Return the (X, Y) coordinate for the center point of the cell that contains the specified text.  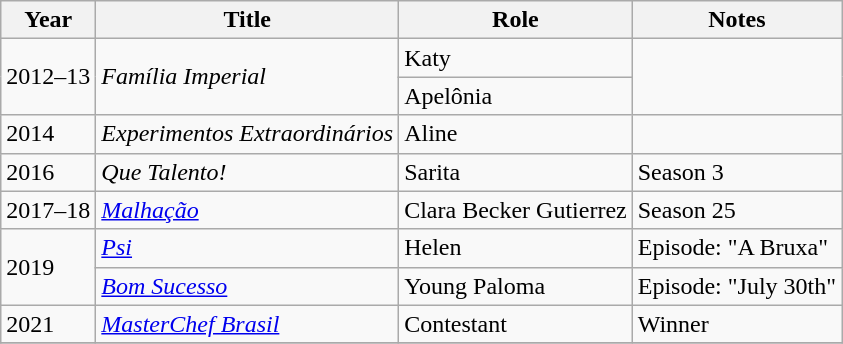
Psi (248, 248)
Malhação (248, 210)
Winner (736, 324)
Sarita (516, 172)
Katy (516, 58)
Helen (516, 248)
MasterChef Brasil (248, 324)
Season 25 (736, 210)
Contestant (516, 324)
2012–13 (48, 77)
2016 (48, 172)
Família Imperial (248, 77)
Season 3 (736, 172)
2014 (48, 134)
Apelônia (516, 96)
Year (48, 20)
Young Paloma (516, 286)
Aline (516, 134)
Notes (736, 20)
2021 (48, 324)
Clara Becker Gutierrez (516, 210)
Que Talento! (248, 172)
2017–18 (48, 210)
Episode: "July 30th" (736, 286)
Title (248, 20)
Role (516, 20)
Bom Sucesso (248, 286)
Experimentos Extraordinários (248, 134)
2019 (48, 267)
Episode: "A Bruxa" (736, 248)
